From the cell containing the given text, extract its center point as [x, y] coordinate. 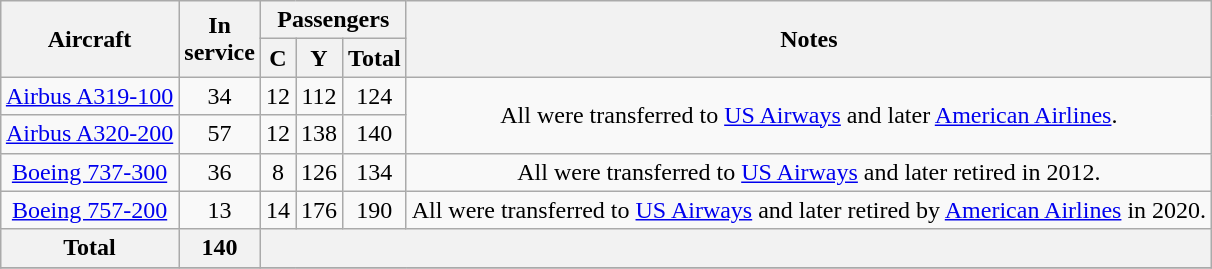
Notes [809, 39]
57 [220, 134]
8 [278, 172]
All were transferred to US Airways and later retired by American Airlines in 2020. [809, 210]
138 [320, 134]
Boeing 757-200 [89, 210]
Airbus A320-200 [89, 134]
112 [320, 96]
190 [375, 210]
C [278, 58]
All were transferred to US Airways and later American Airlines. [809, 115]
134 [375, 172]
Y [320, 58]
All were transferred to US Airways and later retired in 2012. [809, 172]
36 [220, 172]
13 [220, 210]
176 [320, 210]
124 [375, 96]
Aircraft [89, 39]
126 [320, 172]
Inservice [220, 39]
Boeing 737-300 [89, 172]
14 [278, 210]
34 [220, 96]
Airbus A319-100 [89, 96]
Passengers [333, 20]
